Search for the cell housing the specified text and yield its [x, y] center coordinate. 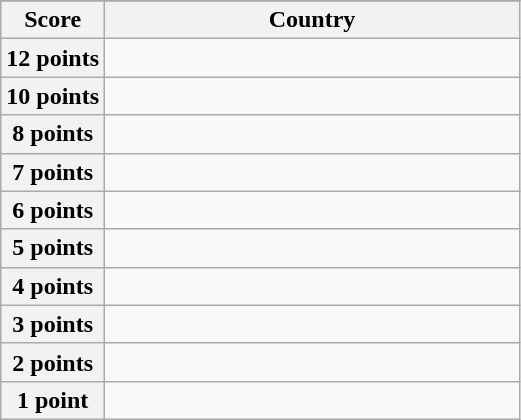
5 points [53, 248]
12 points [53, 58]
3 points [53, 324]
1 point [53, 400]
Country [312, 20]
4 points [53, 286]
6 points [53, 210]
Score [53, 20]
7 points [53, 172]
10 points [53, 96]
2 points [53, 362]
8 points [53, 134]
